Scan for the cell matching the given text and deliver its [X, Y] coordinate at center. 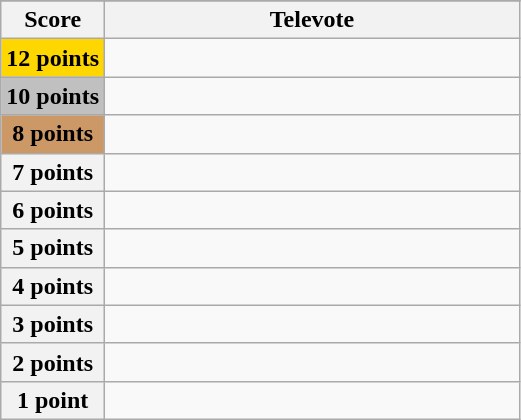
2 points [53, 362]
3 points [53, 324]
Score [53, 20]
7 points [53, 172]
12 points [53, 58]
6 points [53, 210]
Televote [312, 20]
4 points [53, 286]
5 points [53, 248]
10 points [53, 96]
1 point [53, 400]
8 points [53, 134]
